Pinpoint the cell where the given text exists, returning its [x, y] midpoint coordinate. 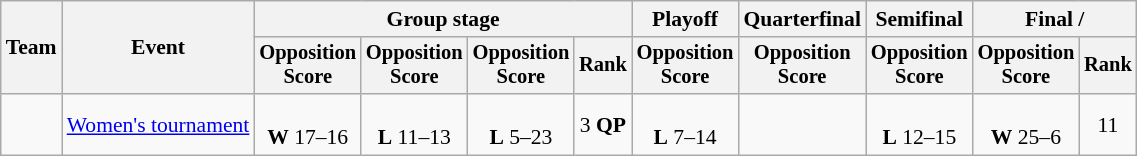
Team [32, 48]
3 QP [603, 124]
Group stage [442, 19]
W 25–6 [1026, 124]
L 12–15 [920, 124]
Semifinal [920, 19]
L 7–14 [686, 124]
Final / [1055, 19]
Playoff [686, 19]
Women's tournament [158, 124]
11 [1108, 124]
Event [158, 48]
Quarterfinal [802, 19]
W 17–16 [308, 124]
L 11–13 [414, 124]
L 5–23 [522, 124]
